Determine the (X, Y) coordinate at the center of the cell enclosing the given text.  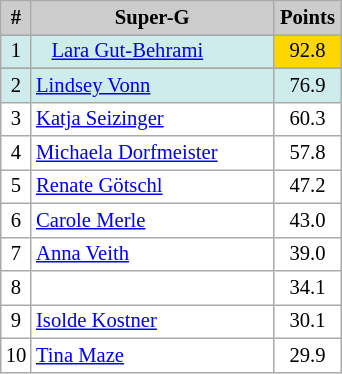
1 (16, 51)
6 (16, 220)
5 (16, 186)
43.0 (307, 220)
3 (16, 119)
Lara Gut-Behrami (152, 51)
8 (16, 287)
39.0 (307, 254)
Super-G (152, 17)
57.8 (307, 153)
29.9 (307, 355)
Katja Seizinger (152, 119)
Renate Götschl (152, 186)
10 (16, 355)
Isolde Kostner (152, 321)
60.3 (307, 119)
34.1 (307, 287)
47.2 (307, 186)
Michaela Dorfmeister (152, 153)
76.9 (307, 85)
Anna Veith (152, 254)
2 (16, 85)
Lindsey Vonn (152, 85)
Carole Merle (152, 220)
Points (307, 17)
9 (16, 321)
7 (16, 254)
30.1 (307, 321)
Tina Maze (152, 355)
# (16, 17)
4 (16, 153)
92.8 (307, 51)
